Return (X, Y) of the center of cell containing provided text 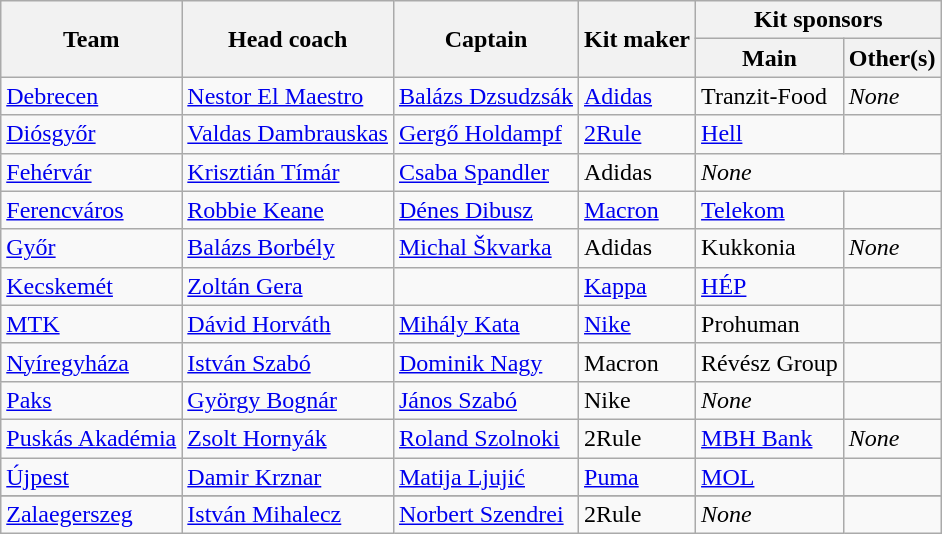
Balázs Borbély (288, 248)
Zalaegerszeg (92, 515)
Kit maker (638, 39)
Tranzit-Food (770, 96)
Gergő Holdampf (486, 134)
Kit sponsors (818, 20)
Paks (92, 400)
Team (92, 39)
Újpest (92, 477)
Balázs Dzsudzsák (486, 96)
Révész Group (770, 362)
Puma (638, 477)
Nestor El Maestro (288, 96)
MOL (770, 477)
Dávid Horváth (288, 324)
Michal Škvarka (486, 248)
Matija Ljujić (486, 477)
Diósgyőr (92, 134)
Kappa (638, 286)
Krisztián Tímár (288, 172)
Prohuman (770, 324)
Roland Szolnoki (486, 438)
Fehérvár (92, 172)
Ferencváros (92, 210)
Nyíregyháza (92, 362)
Main (770, 58)
István Szabó (288, 362)
Captain (486, 39)
János Szabó (486, 400)
Hell (770, 134)
MBH Bank (770, 438)
István Mihalecz (288, 515)
Dominik Nagy (486, 362)
Kukkonia (770, 248)
Mihály Kata (486, 324)
MTK (92, 324)
Győr (92, 248)
Head coach (288, 39)
HÉP (770, 286)
Dénes Dibusz (486, 210)
Csaba Spandler (486, 172)
Norbert Szendrei (486, 515)
Kecskemét (92, 286)
Zsolt Hornyák (288, 438)
Zoltán Gera (288, 286)
Valdas Dambrauskas (288, 134)
György Bognár (288, 400)
Other(s) (892, 58)
Debrecen (92, 96)
Robbie Keane (288, 210)
Telekom (770, 210)
Damir Krznar (288, 477)
Puskás Akadémia (92, 438)
